Provide the (X, Y) coordinate of the cell's center where the given text is located.  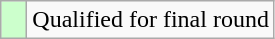
Qualified for final round (151, 20)
